Identify which cell holds the provided text, then report its (X, Y) central coordinate. 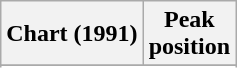
Chart (1991) (72, 34)
Peakposition (189, 34)
